Identify which cell holds the provided text, then report its (X, Y) central coordinate. 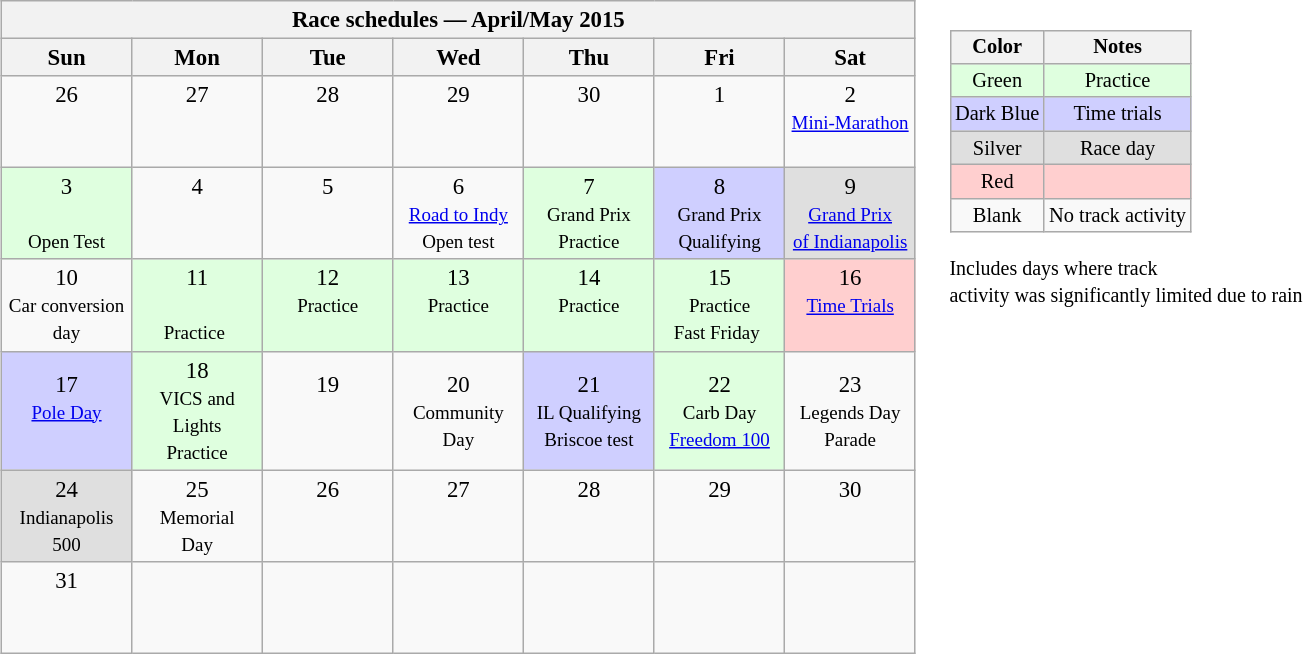
Color (997, 47)
20CommunityDay (458, 410)
6Road to IndyOpen test (458, 214)
Race schedules — April/May 2015 (458, 20)
21IL QualifyingBriscoe test (590, 410)
Notes (1118, 47)
19 (328, 410)
Time trials (1118, 114)
Wed (458, 58)
Thu (590, 58)
No track activity (1118, 215)
Red (997, 182)
16Time Trials (850, 305)
Sat (850, 58)
8Grand PrixQualifying (720, 214)
24Indianapolis500 (66, 516)
Blank (997, 215)
11Practice (198, 305)
31 (66, 607)
10Car conversion day (66, 305)
Sun (66, 58)
3Open Test (66, 214)
1 (720, 122)
2Mini-Marathon (850, 122)
17Pole Day (66, 410)
12Practice (328, 305)
9Grand Prixof Indianapolis (850, 214)
25MemorialDay (198, 516)
7Grand PrixPractice (590, 214)
Fri (720, 58)
Tue (328, 58)
Silver (997, 148)
Dark Blue (997, 114)
22Carb Day Freedom 100 (720, 410)
4 (198, 214)
Practice (1118, 81)
5 (328, 214)
Mon (198, 58)
13Practice (458, 305)
Green (997, 81)
18VICS and LightsPractice (198, 410)
15Practice Fast Friday (720, 305)
Race day (1118, 148)
14Practice (590, 305)
23Legends DayParade (850, 410)
